From the cell containing the given text, extract its center point as (X, Y) coordinate. 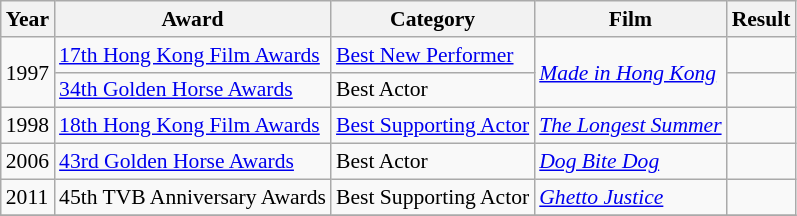
Year (28, 19)
43rd Golden Horse Awards (192, 162)
Film (630, 19)
Dog Bite Dog (630, 162)
1998 (28, 126)
17th Hong Kong Film Awards (192, 55)
45th TVB Anniversary Awards (192, 197)
The Longest Summer (630, 126)
Best New Performer (432, 55)
Ghetto Justice (630, 197)
18th Hong Kong Film Awards (192, 126)
34th Golden Horse Awards (192, 90)
Award (192, 19)
2011 (28, 197)
Category (432, 19)
1997 (28, 72)
2006 (28, 162)
Made in Hong Kong (630, 72)
Result (762, 19)
